Pinpoint the cell where the given text exists, returning its (x, y) midpoint coordinate. 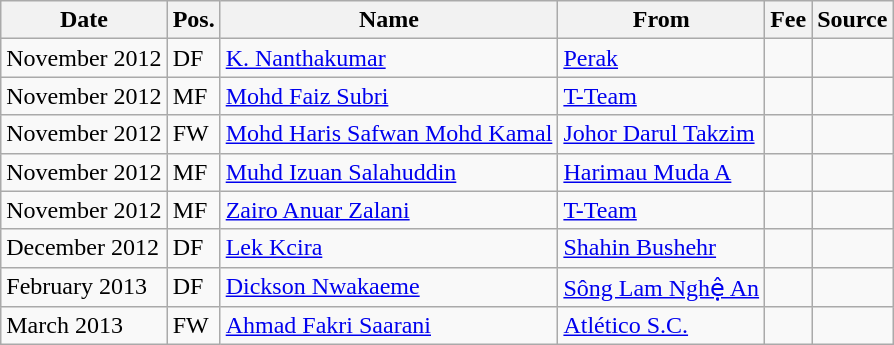
February 2013 (84, 287)
Source (852, 20)
Harimau Muda A (662, 172)
Date (84, 20)
Zairo Anuar Zalani (389, 210)
December 2012 (84, 248)
Ahmad Fakri Saarani (389, 326)
Perak (662, 58)
From (662, 20)
Pos. (194, 20)
Shahin Bushehr (662, 248)
Muhd Izuan Salahuddin (389, 172)
Atlético S.C. (662, 326)
Lek Kcira (389, 248)
Mohd Faiz Subri (389, 96)
March 2013 (84, 326)
Johor Darul Takzim (662, 134)
K. Nanthakumar (389, 58)
Fee (788, 20)
Sông Lam Nghệ An (662, 287)
Name (389, 20)
Dickson Nwakaeme (389, 287)
Mohd Haris Safwan Mohd Kamal (389, 134)
